Capture the cell that displays the provided text and extract its [x, y] central coordinate. 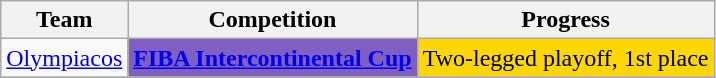
Progress [566, 20]
Competition [272, 20]
Two-legged playoff, 1st place [566, 58]
FIBA Intercontinental Cup [272, 58]
Team [64, 20]
Olympiacos [64, 58]
